For the text-containing cell, return its midpoint in (x, y) coordinate format. 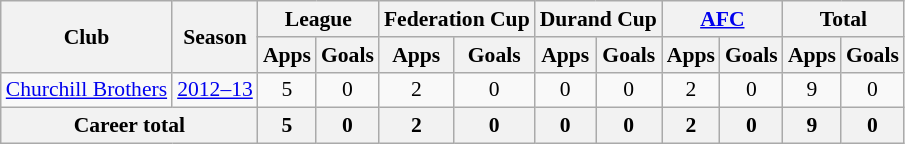
Durand Cup (598, 19)
League (318, 19)
2012–13 (215, 90)
Churchill Brothers (86, 90)
Club (86, 36)
Total (844, 19)
AFC (722, 19)
Career total (130, 126)
Federation Cup (457, 19)
Season (215, 36)
